Provide the (x, y) coordinate of the cell's center where the given text is located.  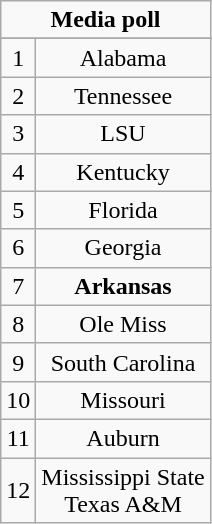
South Carolina (123, 362)
Kentucky (123, 172)
6 (18, 248)
Media poll (106, 20)
2 (18, 96)
Georgia (123, 248)
8 (18, 324)
1 (18, 58)
Missouri (123, 400)
Auburn (123, 438)
Tennessee (123, 96)
4 (18, 172)
Alabama (123, 58)
11 (18, 438)
5 (18, 210)
10 (18, 400)
7 (18, 286)
LSU (123, 134)
3 (18, 134)
Arkansas (123, 286)
Ole Miss (123, 324)
9 (18, 362)
Florida (123, 210)
Mississippi StateTexas A&M (123, 490)
12 (18, 490)
